Capture the cell that displays the provided text and extract its [X, Y] central coordinate. 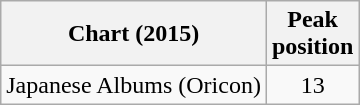
Peakposition [312, 34]
Chart (2015) [134, 34]
13 [312, 85]
Japanese Albums (Oricon) [134, 85]
